Provide the [x, y] coordinate of the cell's center where the given text is located.  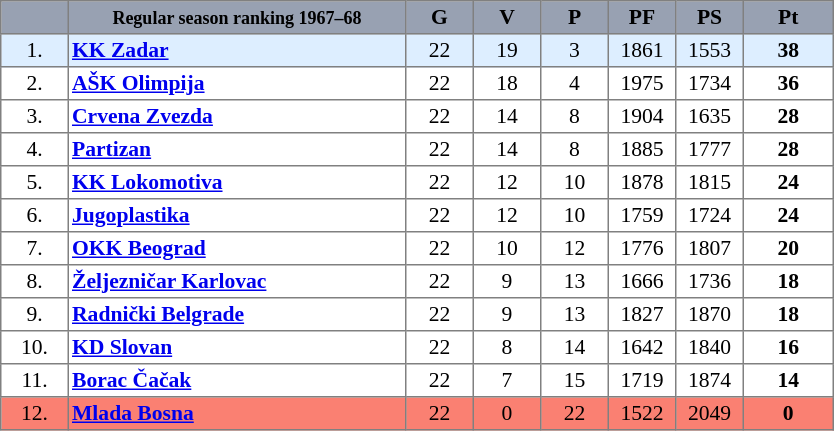
1759 [642, 216]
20 [788, 248]
1553 [710, 50]
1. [35, 50]
7 [507, 380]
1840 [710, 348]
38 [788, 50]
KK Zadar [237, 50]
10. [35, 348]
AŠK Olimpija [237, 84]
Radnički Belgrade [237, 314]
Partizan [237, 150]
Borac Čačak [237, 380]
G [440, 18]
1904 [642, 116]
1777 [710, 150]
OKK Beograd [237, 248]
1807 [710, 248]
2049 [710, 414]
1878 [642, 182]
Jugoplastika [237, 216]
PF [642, 18]
1719 [642, 380]
6. [35, 216]
1776 [642, 248]
KK Lokomotiva [237, 182]
1522 [642, 414]
11. [35, 380]
19 [507, 50]
V [507, 18]
P [575, 18]
3 [575, 50]
16 [788, 348]
PS [710, 18]
1861 [642, 50]
Mlada Bosna [237, 414]
1870 [710, 314]
12. [35, 414]
1666 [642, 282]
1827 [642, 314]
1642 [642, 348]
2. [35, 84]
1734 [710, 84]
36 [788, 84]
8. [35, 282]
3. [35, 116]
4 [575, 84]
1885 [642, 150]
1724 [710, 216]
1874 [710, 380]
4. [35, 150]
Crvena Zvezda [237, 116]
9. [35, 314]
7. [35, 248]
Pt [788, 18]
Regular season ranking 1967–68 [237, 18]
1635 [710, 116]
1736 [710, 282]
KD Slovan [237, 348]
1975 [642, 84]
1815 [710, 182]
5. [35, 182]
15 [575, 380]
Željezničar Karlovac [237, 282]
